Locate the cell with the specified text and output its [x, y] center coordinate. 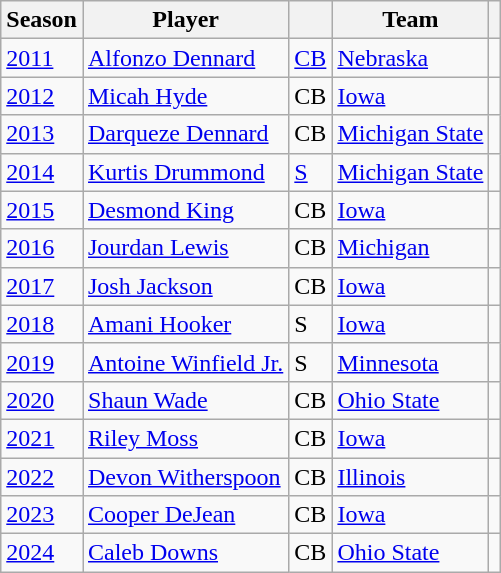
2019 [42, 362]
Devon Witherspoon [185, 477]
Alfonzo Dennard [185, 58]
Josh Jackson [185, 286]
Michigan [410, 248]
Illinois [410, 477]
2013 [42, 134]
Jourdan Lewis [185, 248]
2015 [42, 210]
2021 [42, 438]
2016 [42, 248]
Micah Hyde [185, 96]
Season [42, 20]
2022 [42, 477]
Antoine Winfield Jr. [185, 362]
2011 [42, 58]
Player [185, 20]
Nebraska [410, 58]
2024 [42, 553]
2018 [42, 324]
2014 [42, 172]
2012 [42, 96]
Cooper DeJean [185, 515]
Team [410, 20]
Darqueze Dennard [185, 134]
Desmond King [185, 210]
Minnesota [410, 362]
Shaun Wade [185, 400]
Amani Hooker [185, 324]
2023 [42, 515]
Riley Moss [185, 438]
Caleb Downs [185, 553]
2020 [42, 400]
Kurtis Drummond [185, 172]
2017 [42, 286]
